For the text-containing cell, return its midpoint in (X, Y) coordinate format. 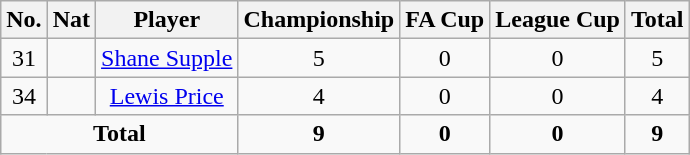
Lewis Price (167, 96)
Championship (319, 20)
Nat (71, 20)
31 (24, 58)
Shane Supple (167, 58)
34 (24, 96)
League Cup (558, 20)
Player (167, 20)
No. (24, 20)
FA Cup (445, 20)
